Return (x, y) of the center of cell containing provided text 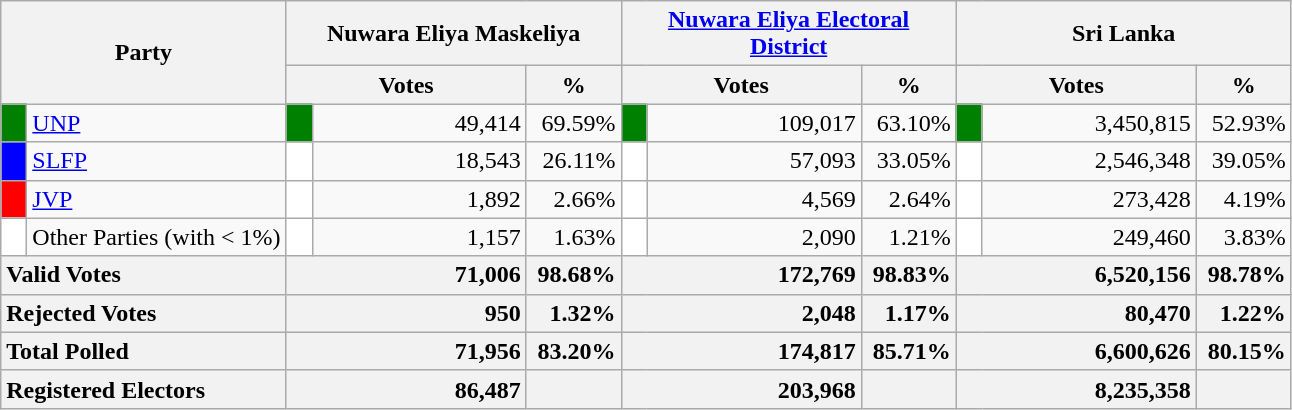
71,956 (406, 351)
2,048 (741, 313)
69.59% (574, 123)
Total Polled (144, 351)
Nuwara Eliya Electoral District (788, 34)
57,093 (754, 161)
172,769 (741, 275)
98.83% (908, 275)
950 (406, 313)
86,487 (406, 389)
Party (144, 52)
UNP (156, 123)
80,470 (1076, 313)
26.11% (574, 161)
1,157 (419, 237)
98.78% (1244, 275)
JVP (156, 199)
SLFP (156, 161)
109,017 (754, 123)
6,600,626 (1076, 351)
273,428 (1089, 199)
63.10% (908, 123)
2,546,348 (1089, 161)
Registered Electors (144, 389)
6,520,156 (1076, 275)
Rejected Votes (144, 313)
4,569 (754, 199)
2.66% (574, 199)
49,414 (419, 123)
2,090 (754, 237)
1.63% (574, 237)
8,235,358 (1076, 389)
174,817 (741, 351)
Other Parties (with < 1%) (156, 237)
39.05% (1244, 161)
1.21% (908, 237)
Sri Lanka (1124, 34)
1.22% (1244, 313)
3,450,815 (1089, 123)
3.83% (1244, 237)
85.71% (908, 351)
4.19% (1244, 199)
52.93% (1244, 123)
Valid Votes (144, 275)
1.32% (574, 313)
18,543 (419, 161)
249,460 (1089, 237)
203,968 (741, 389)
71,006 (406, 275)
1,892 (419, 199)
2.64% (908, 199)
Nuwara Eliya Maskeliya (454, 34)
83.20% (574, 351)
98.68% (574, 275)
80.15% (1244, 351)
33.05% (908, 161)
1.17% (908, 313)
